Locate the cell with the specified text and output its [X, Y] center coordinate. 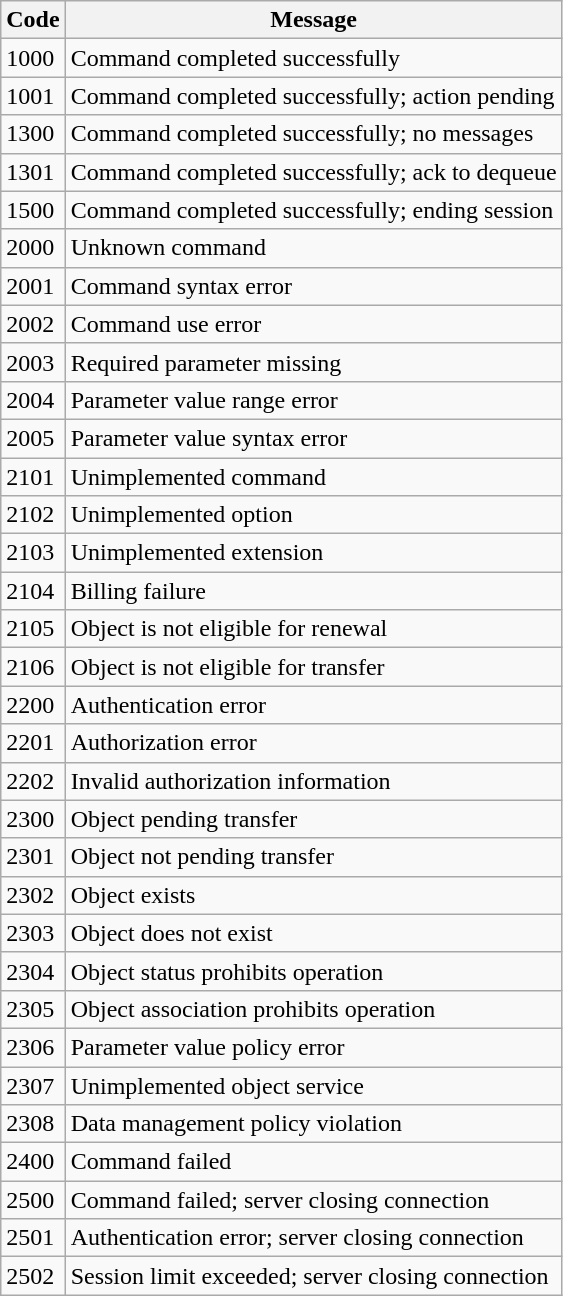
2501 [33, 1238]
2104 [33, 591]
Object is not eligible for renewal [314, 629]
2301 [33, 857]
Invalid authorization information [314, 781]
2103 [33, 553]
2202 [33, 781]
2001 [33, 286]
Parameter value syntax error [314, 438]
Session limit exceeded; server closing connection [314, 1276]
Object status prohibits operation [314, 971]
Object does not exist [314, 933]
Command failed [314, 1162]
Data management policy violation [314, 1124]
2200 [33, 705]
2106 [33, 667]
Command completed successfully [314, 58]
2000 [33, 248]
Command completed successfully; ack to dequeue [314, 172]
1300 [33, 134]
Unimplemented object service [314, 1085]
Unimplemented extension [314, 553]
Object association prohibits operation [314, 1009]
Object is not eligible for transfer [314, 667]
Authentication error; server closing connection [314, 1238]
2500 [33, 1200]
2101 [33, 477]
Command completed successfully; ending session [314, 210]
2305 [33, 1009]
Object not pending transfer [314, 857]
Command completed successfully; no messages [314, 134]
1500 [33, 210]
2300 [33, 819]
2302 [33, 895]
2201 [33, 743]
2005 [33, 438]
2004 [33, 400]
Object exists [314, 895]
2105 [33, 629]
2002 [33, 324]
2003 [33, 362]
2304 [33, 971]
Authentication error [314, 705]
2303 [33, 933]
2102 [33, 515]
Command syntax error [314, 286]
Object pending transfer [314, 819]
Required parameter missing [314, 362]
Command completed successfully; action pending [314, 96]
Command use error [314, 324]
Parameter value range error [314, 400]
Message [314, 20]
2308 [33, 1124]
2306 [33, 1047]
Unimplemented option [314, 515]
2307 [33, 1085]
2400 [33, 1162]
Billing failure [314, 591]
Unknown command [314, 248]
Authorization error [314, 743]
Command failed; server closing connection [314, 1200]
Parameter value policy error [314, 1047]
2502 [33, 1276]
1001 [33, 96]
1000 [33, 58]
1301 [33, 172]
Unimplemented command [314, 477]
Code [33, 20]
